Output the [x, y] coordinate of the center of the cell containing the given text.  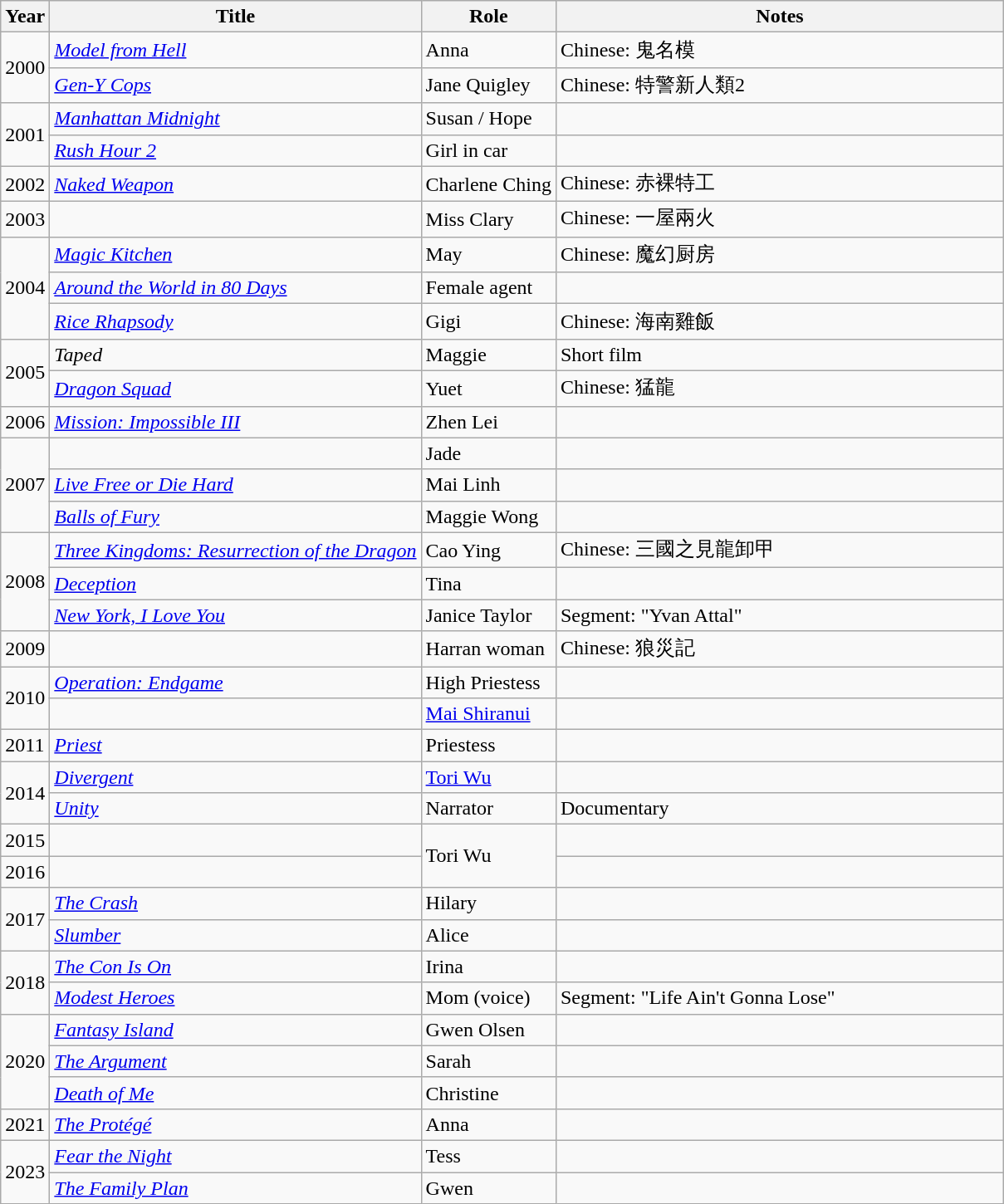
Around the World in 80 Days [236, 288]
Manhattan Midnight [236, 119]
Segment: "Life Ain't Gonna Lose" [779, 998]
Dragon Squad [236, 389]
2007 [25, 485]
Jade [488, 453]
Death of Me [236, 1093]
2016 [25, 872]
Yuet [488, 389]
2015 [25, 840]
2021 [25, 1124]
Live Free or Die Hard [236, 485]
2002 [25, 184]
Irina [488, 967]
2003 [25, 219]
Chinese: 鬼名模 [779, 50]
The Argument [236, 1061]
2001 [25, 135]
Priest [236, 746]
May [488, 254]
Susan / Hope [488, 119]
Naked Weapon [236, 184]
Chinese: 狼災記 [779, 649]
Role [488, 17]
Balls of Fury [236, 516]
Female agent [488, 288]
Mom (voice) [488, 998]
2018 [25, 982]
Miss Clary [488, 219]
Gwen Olsen [488, 1030]
Title [236, 17]
The Crash [236, 903]
2014 [25, 793]
Hilary [488, 903]
Divergent [236, 777]
Documentary [779, 809]
The Con Is On [236, 967]
Modest Heroes [236, 998]
Chinese: 赤裸特工 [779, 184]
Sarah [488, 1061]
2017 [25, 919]
Zhen Lei [488, 422]
Priestess [488, 746]
The Protégé [236, 1124]
Taped [236, 355]
Gigi [488, 322]
Cao Ying [488, 550]
Chinese: 特警新人類2 [779, 85]
Year [25, 17]
Charlene Ching [488, 184]
Deception [236, 584]
Short film [779, 355]
Slumber [236, 935]
Model from Hell [236, 50]
Unity [236, 809]
Chinese: 三國之見龍卸甲 [779, 550]
Operation: Endgame [236, 682]
New York, I Love You [236, 615]
Mission: Impossible III [236, 422]
2004 [25, 287]
2020 [25, 1061]
2010 [25, 697]
The Family Plan [236, 1188]
Girl in car [488, 150]
Jane Quigley [488, 85]
Notes [779, 17]
Tina [488, 584]
Rush Hour 2 [236, 150]
2006 [25, 422]
2011 [25, 746]
Narrator [488, 809]
Rice Rhapsody [236, 322]
Janice Taylor [488, 615]
Gwen [488, 1188]
Fear the Night [236, 1156]
Maggie Wong [488, 516]
Chinese: 魔幻厨房 [779, 254]
Segment: "Yvan Attal" [779, 615]
Christine [488, 1093]
Chinese: 猛龍 [779, 389]
2023 [25, 1172]
Mai Linh [488, 485]
Tess [488, 1156]
2009 [25, 649]
2000 [25, 68]
Harran woman [488, 649]
Fantasy Island [236, 1030]
Magic Kitchen [236, 254]
Chinese: 一屋兩火 [779, 219]
Mai Shiranui [488, 714]
Alice [488, 935]
Chinese: 海南雞飯 [779, 322]
High Priestess [488, 682]
Gen-Y Cops [236, 85]
2008 [25, 581]
Three Kingdoms: Resurrection of the Dragon [236, 550]
Maggie [488, 355]
2005 [25, 372]
